Scan for the cell matching the given text and deliver its (X, Y) coordinate at center. 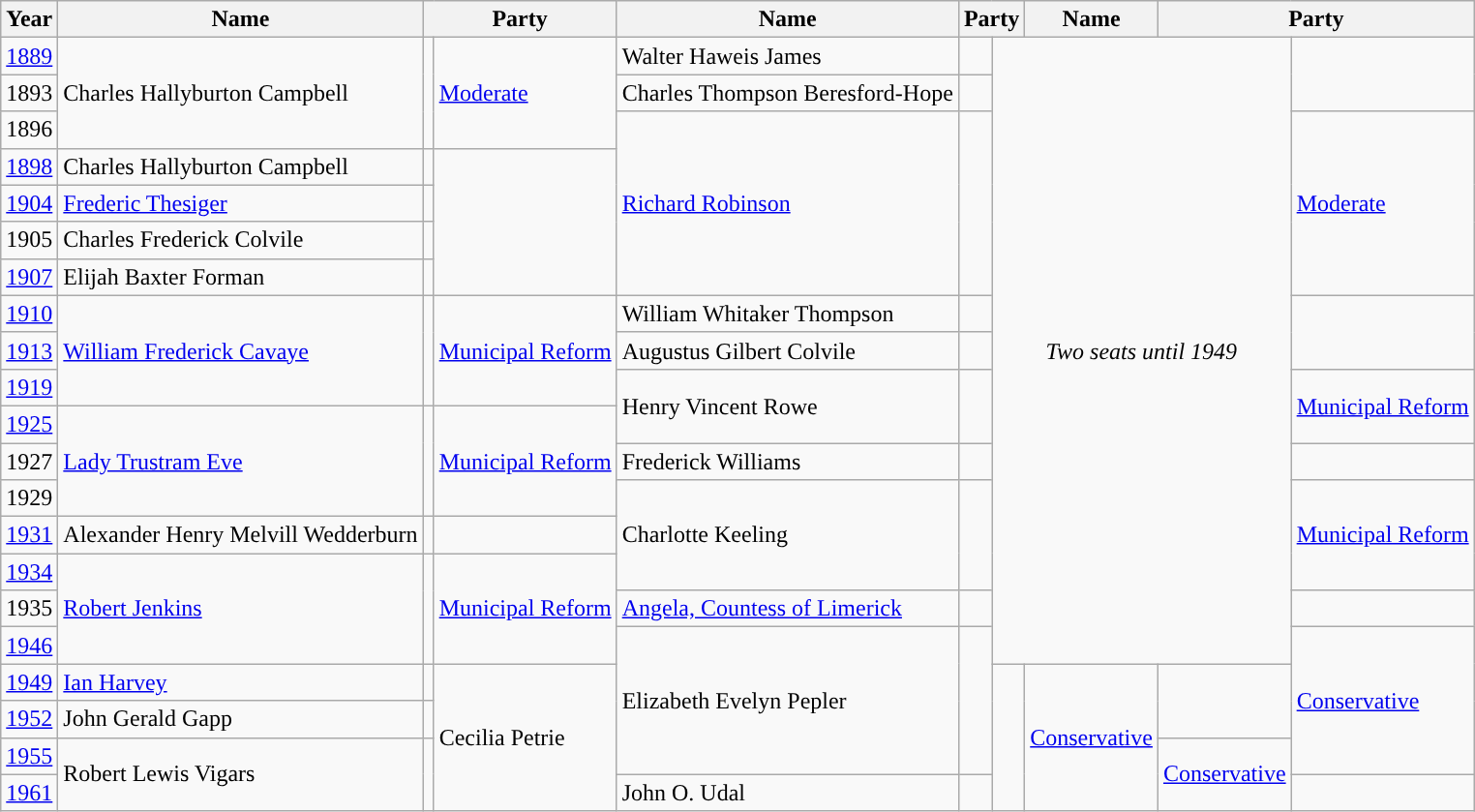
Robert Lewis Vigars (240, 774)
1905 (29, 240)
1896 (29, 130)
Frederic Thesiger (240, 203)
Alexander Henry Melvill Wedderburn (240, 535)
Charles Thompson Beresford-Hope (788, 93)
Robert Jenkins (240, 609)
1889 (29, 56)
1934 (29, 572)
John O. Udal (788, 793)
William Whitaker Thompson (788, 314)
1935 (29, 609)
John Gerald Gapp (240, 719)
1898 (29, 166)
1946 (29, 646)
1925 (29, 424)
1904 (29, 203)
Year (29, 19)
Frederick Williams (788, 462)
1952 (29, 719)
1961 (29, 793)
Ian Harvey (240, 682)
1893 (29, 93)
1929 (29, 498)
Cecilia Petrie (525, 737)
1919 (29, 387)
Henry Vincent Rowe (788, 406)
Augustus Gilbert Colvile (788, 350)
1913 (29, 350)
Richard Robinson (788, 203)
Two seats until 1949 (1142, 350)
1949 (29, 682)
Charles Frederick Colvile (240, 240)
Charlotte Keeling (788, 535)
1955 (29, 756)
Elijah Baxter Forman (240, 277)
Elizabeth Evelyn Pepler (788, 701)
Lady Trustram Eve (240, 461)
1907 (29, 277)
1927 (29, 462)
William Frederick Cavaye (240, 350)
Walter Haweis James (788, 56)
1931 (29, 535)
Angela, Countess of Limerick (788, 609)
1910 (29, 314)
